Identify which cell holds the provided text, then report its (X, Y) central coordinate. 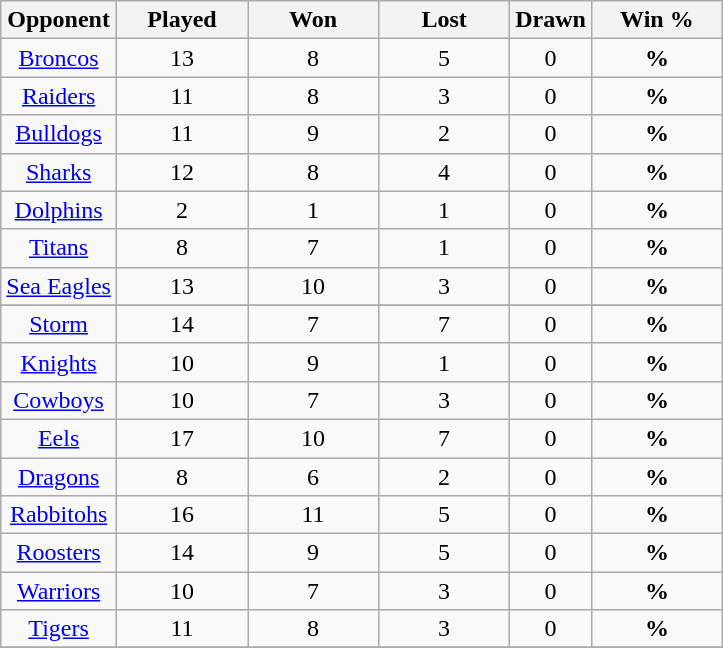
Titans (59, 248)
12 (182, 172)
Won (314, 20)
Played (182, 20)
Warriors (59, 591)
Cowboys (59, 400)
Tigers (59, 629)
Opponent (59, 20)
6 (314, 477)
Knights (59, 362)
4 (444, 172)
Sharks (59, 172)
Lost (444, 20)
Roosters (59, 553)
17 (182, 438)
Bulldogs (59, 134)
Raiders (59, 96)
Drawn (551, 20)
Eels (59, 438)
Storm (59, 324)
Broncos (59, 58)
Rabbitohs (59, 515)
Dolphins (59, 210)
Win % (656, 20)
16 (182, 515)
Sea Eagles (59, 286)
Dragons (59, 477)
